Pinpoint the cell where the given text exists, returning its (x, y) midpoint coordinate. 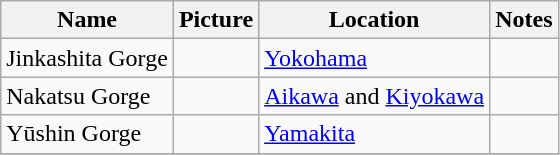
Yokohama (374, 58)
Name (88, 20)
Aikawa and Kiyokawa (374, 96)
Yamakita (374, 134)
Nakatsu Gorge (88, 96)
Notes (524, 20)
Picture (216, 20)
Location (374, 20)
Yūshin Gorge (88, 134)
Jinkashita Gorge (88, 58)
